From the cell containing the given text, extract its center point as (X, Y) coordinate. 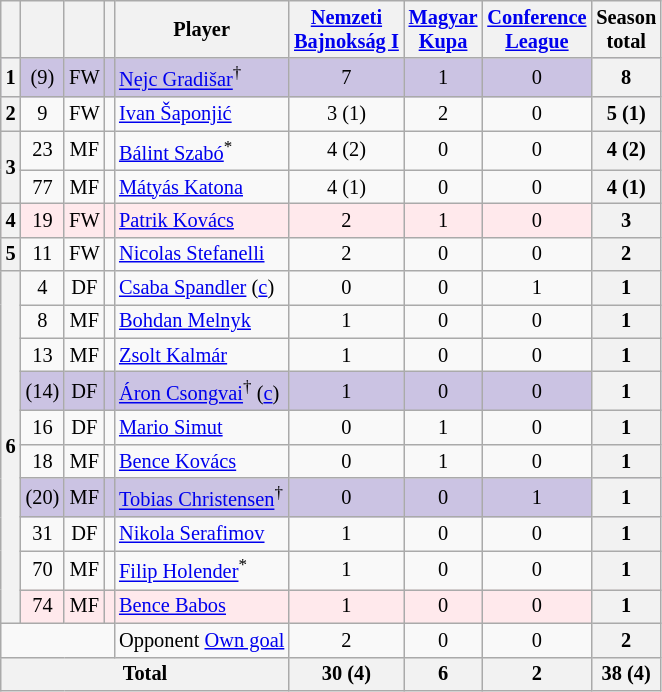
77 (43, 187)
Nikola Serafimov (202, 534)
Bence Kovács (202, 461)
11 (43, 254)
Zsolt Kalmár (202, 355)
70 (43, 570)
MagyarKupa (444, 29)
Bence Babos (202, 606)
Total (145, 674)
Player (202, 29)
7 (346, 78)
30 (4) (346, 674)
9 (43, 114)
74 (43, 606)
5 (1) (626, 114)
38 (4) (626, 674)
Tobias Christensen† (202, 498)
Áron Csongvai† (c) (202, 392)
Mario Simut (202, 427)
16 (43, 427)
NemzetiBajnokság I (346, 29)
Patrik Kovács (202, 220)
18 (43, 461)
Ivan Šaponjić (202, 114)
Opponent Own goal (202, 640)
Filip Holender* (202, 570)
(20) (43, 498)
Bohdan Melnyk (202, 321)
ConferenceLeague (536, 29)
Nicolas Stefanelli (202, 254)
13 (43, 355)
(14) (43, 392)
(9) (43, 78)
Csaba Spandler (c) (202, 288)
19 (43, 220)
Bálint Szabó* (202, 150)
23 (43, 150)
5 (11, 254)
3 (1) (346, 114)
31 (43, 534)
Nejc Gradišar† (202, 78)
Mátyás Katona (202, 187)
Seasontotal (626, 29)
